For the text-containing cell, return its midpoint in [X, Y] coordinate format. 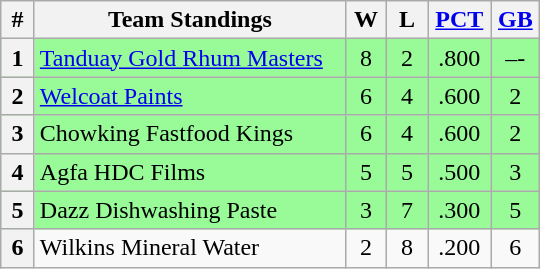
L [406, 20]
W [366, 20]
.500 [460, 172]
Welcoat Paints [190, 96]
.200 [460, 248]
7 [406, 210]
Wilkins Mineral Water [190, 248]
.800 [460, 58]
Agfa HDC Films [190, 172]
.300 [460, 210]
–- [516, 58]
Chowking Fastfood Kings [190, 134]
GB [516, 20]
1 [18, 58]
Tanduay Gold Rhum Masters [190, 58]
Dazz Dishwashing Paste [190, 210]
# [18, 20]
Team Standings [190, 20]
PCT [460, 20]
